Pinpoint the cell where the given text exists, returning its [x, y] midpoint coordinate. 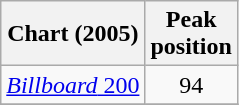
Chart (2005) [73, 34]
Peakposition [191, 34]
94 [191, 85]
Billboard 200 [73, 85]
